Find where the given text appears and provide that cell's center as (x, y) coordinate. 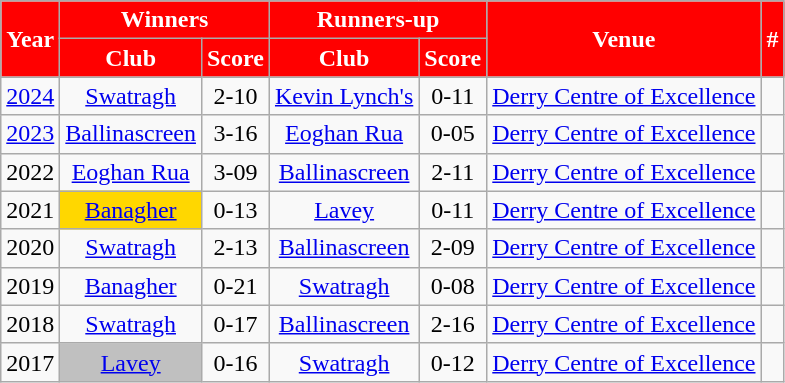
2024 (30, 96)
0-21 (235, 286)
Runners-up (378, 20)
2-09 (453, 248)
2-11 (453, 172)
0-13 (235, 210)
2023 (30, 134)
Kevin Lynch's (344, 96)
2021 (30, 210)
0-17 (235, 324)
2-10 (235, 96)
2017 (30, 362)
0-16 (235, 362)
3-16 (235, 134)
2-13 (235, 248)
Year (30, 39)
# (772, 39)
2-16 (453, 324)
0-08 (453, 286)
2019 (30, 286)
Winners (165, 20)
2018 (30, 324)
Venue (624, 39)
2022 (30, 172)
2020 (30, 248)
3-09 (235, 172)
0-05 (453, 134)
0-12 (453, 362)
